From the cell containing the given text, extract its center point as [x, y] coordinate. 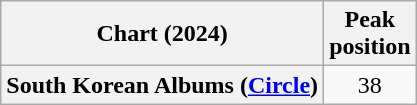
38 [370, 85]
Chart (2024) [162, 34]
Peakposition [370, 34]
South Korean Albums (Circle) [162, 85]
